From the cell containing the given text, extract its center point as (X, Y) coordinate. 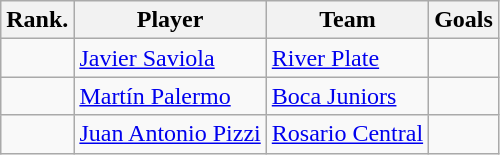
Javier Saviola (170, 58)
Martín Palermo (170, 96)
Juan Antonio Pizzi (170, 134)
Player (170, 20)
Team (347, 20)
Rosario Central (347, 134)
River Plate (347, 58)
Rank. (38, 20)
Goals (464, 20)
Boca Juniors (347, 96)
